Capture the cell that displays the provided text and extract its (x, y) central coordinate. 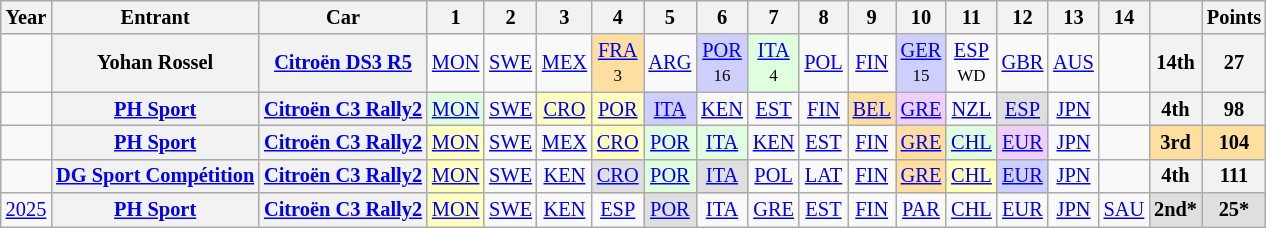
Points (1234, 17)
Year (26, 17)
ARG (670, 63)
11 (971, 17)
104 (1234, 142)
3 (564, 17)
DG Sport Compétition (155, 176)
Car (343, 17)
8 (823, 17)
2025 (26, 210)
10 (921, 17)
111 (1234, 176)
ESPWD (971, 63)
GBR (1023, 63)
2nd* (1176, 210)
7 (774, 17)
14th (1176, 63)
Yohan Rossel (155, 63)
ITA4 (774, 63)
GER15 (921, 63)
BEL (872, 109)
12 (1023, 17)
4 (618, 17)
AUS (1073, 63)
2 (510, 17)
Citroën DS3 R5 (343, 63)
LAT (823, 176)
14 (1124, 17)
3rd (1176, 142)
27 (1234, 63)
9 (872, 17)
25* (1234, 210)
5 (670, 17)
NZL (971, 109)
POR16 (722, 63)
FRA3 (618, 63)
PAR (921, 210)
SAU (1124, 210)
98 (1234, 109)
13 (1073, 17)
1 (456, 17)
Entrant (155, 17)
6 (722, 17)
